For the text-containing cell, return its midpoint in (x, y) coordinate format. 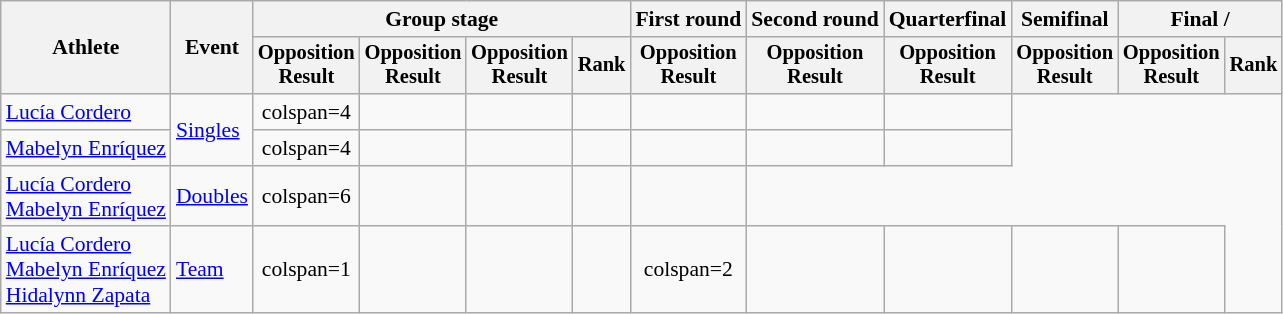
Final / (1200, 19)
Second round (815, 19)
Lucía CorderoMabelyn Enríquez (86, 196)
Event (212, 48)
Singles (212, 130)
Mabelyn Enríquez (86, 148)
colspan=6 (306, 196)
Team (212, 270)
Quarterfinal (948, 19)
colspan=1 (306, 270)
First round (688, 19)
Semifinal (1064, 19)
Group stage (442, 19)
Athlete (86, 48)
colspan=2 (688, 270)
Lucía Cordero (86, 112)
Lucía CorderoMabelyn EnríquezHidalynn Zapata (86, 270)
Doubles (212, 196)
